Output the (X, Y) coordinate of the center of the cell containing the given text.  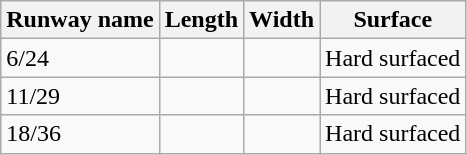
18/36 (80, 134)
6/24 (80, 58)
11/29 (80, 96)
Length (201, 20)
Width (282, 20)
Runway name (80, 20)
Surface (393, 20)
